Provide the [X, Y] coordinate of the cell's center where the given text is located.  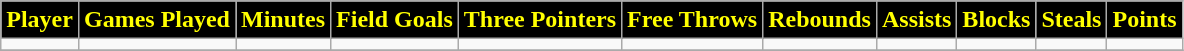
Games Played [156, 20]
Steals [1072, 20]
Player [40, 20]
Field Goals [395, 20]
Assists [916, 20]
Minutes [284, 20]
Rebounds [820, 20]
Three Pointers [540, 20]
Free Throws [692, 20]
Points [1144, 20]
Blocks [996, 20]
